Identify which cell holds the provided text, then report its (X, Y) central coordinate. 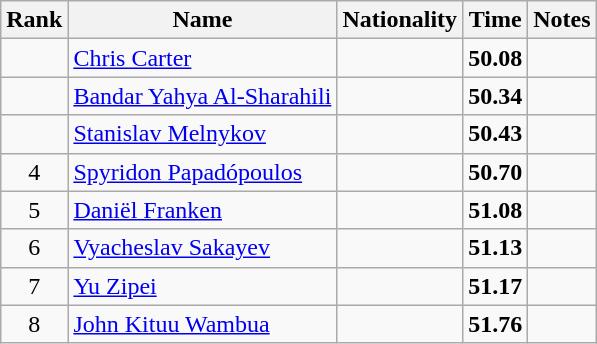
Daniël Franken (202, 210)
5 (34, 210)
Spyridon Papadópoulos (202, 172)
Name (202, 20)
Stanislav Melnykov (202, 134)
Notes (562, 20)
51.08 (496, 210)
50.08 (496, 58)
John Kituu Wambua (202, 324)
51.17 (496, 286)
50.43 (496, 134)
Chris Carter (202, 58)
4 (34, 172)
Nationality (400, 20)
8 (34, 324)
Rank (34, 20)
50.34 (496, 96)
50.70 (496, 172)
7 (34, 286)
Yu Zipei (202, 286)
51.76 (496, 324)
Bandar Yahya Al-Sharahili (202, 96)
51.13 (496, 248)
Vyacheslav Sakayev (202, 248)
Time (496, 20)
6 (34, 248)
